Find where the given text appears and provide that cell's center as [x, y] coordinate. 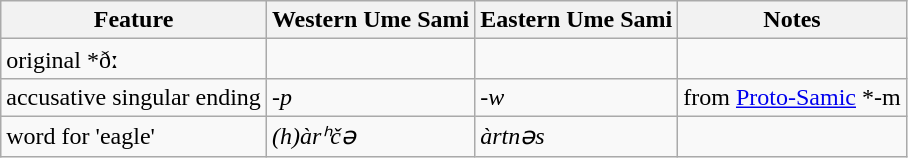
-w [576, 97]
àrtnəs [576, 136]
(h)àrʰčə [370, 136]
from Proto-Samic *-m [792, 97]
-p [370, 97]
word for 'eagle' [134, 136]
original *ðː [134, 59]
Notes [792, 20]
accusative singular ending [134, 97]
Feature [134, 20]
Western Ume Sami [370, 20]
Eastern Ume Sami [576, 20]
